Determine the (X, Y) coordinate at the center of the cell enclosing the given text.  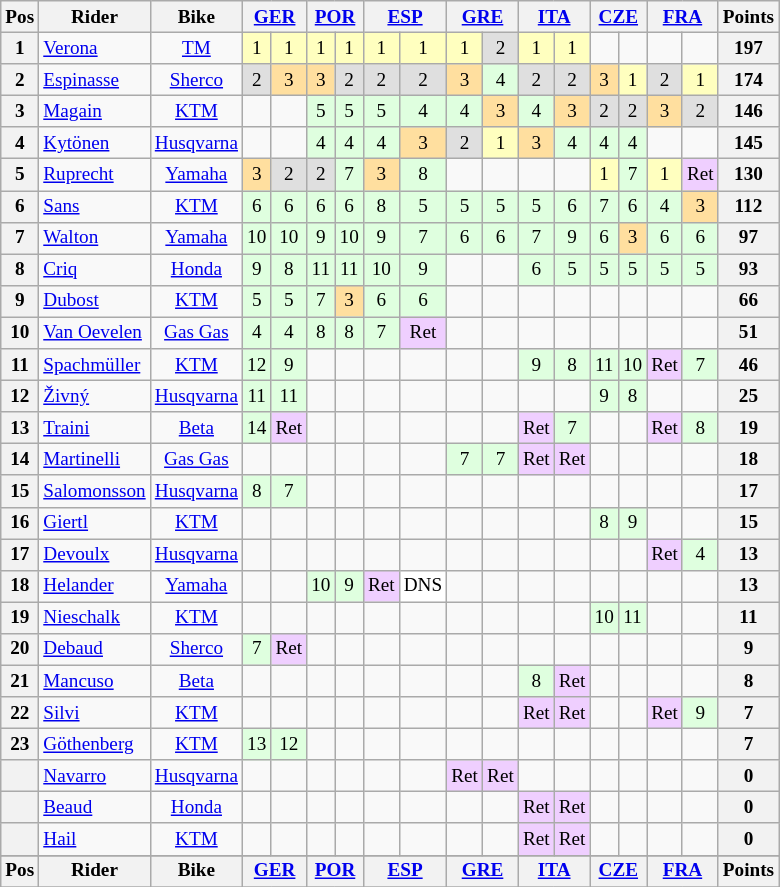
97 (748, 238)
22 (20, 713)
25 (748, 396)
Spachmüller (95, 365)
Göthenberg (95, 744)
Devoulx (95, 554)
16 (20, 523)
46 (748, 365)
51 (748, 333)
Živný (95, 396)
Dubost (95, 301)
20 (20, 649)
Kytönen (95, 143)
Beaud (95, 808)
Navarro (95, 776)
Verona (95, 48)
197 (748, 48)
Criq (95, 270)
Giertl (95, 523)
Ruprecht (95, 175)
TM (196, 48)
174 (748, 80)
21 (20, 681)
Nieschalk (95, 618)
146 (748, 111)
112 (748, 206)
Walton (95, 238)
Espinasse (95, 80)
Traini (95, 428)
130 (748, 175)
93 (748, 270)
Martinelli (95, 460)
Van Oevelen (95, 333)
Debaud (95, 649)
Silvi (95, 713)
Helander (95, 586)
66 (748, 301)
Salomonsson (95, 491)
Hail (95, 839)
23 (20, 744)
Magain (95, 111)
Mancuso (95, 681)
DNS (423, 586)
Sans (95, 206)
145 (748, 143)
